For the text-containing cell, return its midpoint in (X, Y) coordinate format. 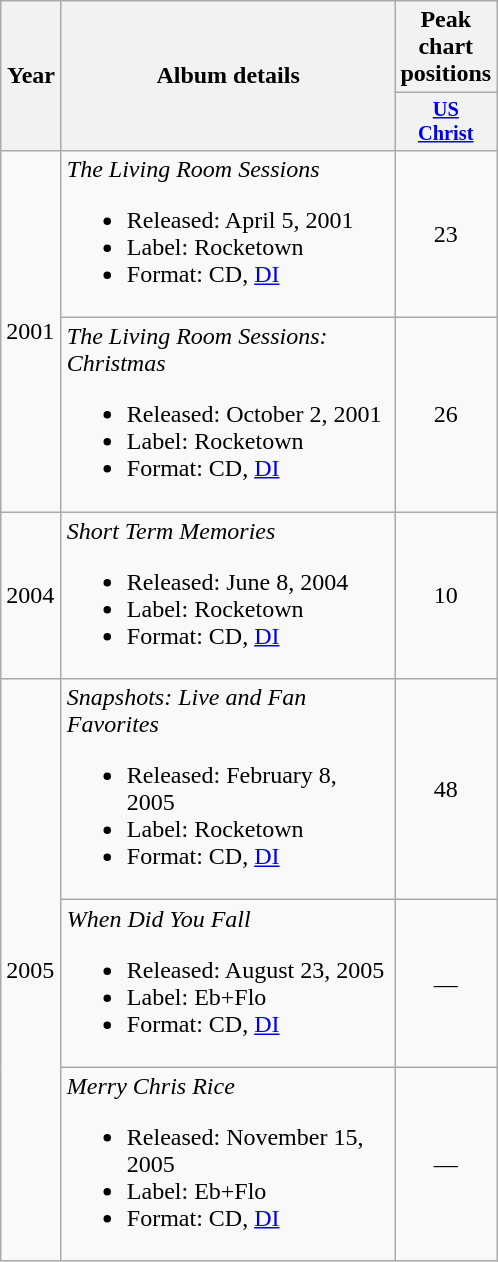
When Did You FallReleased: August 23, 2005Label: Eb+FloFormat: CD, DI (228, 984)
Merry Chris RiceReleased: November 15, 2005Label: Eb+FloFormat: CD, DI (228, 1164)
10 (446, 596)
2001 (32, 330)
2004 (32, 596)
48 (446, 790)
Snapshots: Live and Fan FavoritesReleased: February 8, 2005Label: RocketownFormat: CD, DI (228, 790)
Short Term MemoriesReleased: June 8, 2004Label: RocketownFormat: CD, DI (228, 596)
Album details (228, 76)
Year (32, 76)
US Christ (446, 122)
The Living Room SessionsReleased: April 5, 2001Label: RocketownFormat: CD, DI (228, 234)
Peak chart positions (446, 47)
The Living Room Sessions: ChristmasReleased: October 2, 2001Label: RocketownFormat: CD, DI (228, 415)
2005 (32, 970)
26 (446, 415)
23 (446, 234)
